Detect which cell encompasses the target text, then output its (x, y) center coordinate. 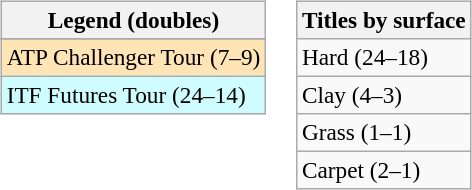
Hard (24–18) (384, 57)
Grass (1–1) (384, 133)
Clay (4–3) (384, 95)
ATP Challenger Tour (7–9) (133, 57)
ITF Futures Tour (24–14) (133, 95)
Legend (doubles) (133, 20)
Carpet (2–1) (384, 171)
Titles by surface (384, 20)
